From the cell containing the given text, extract its center point as (X, Y) coordinate. 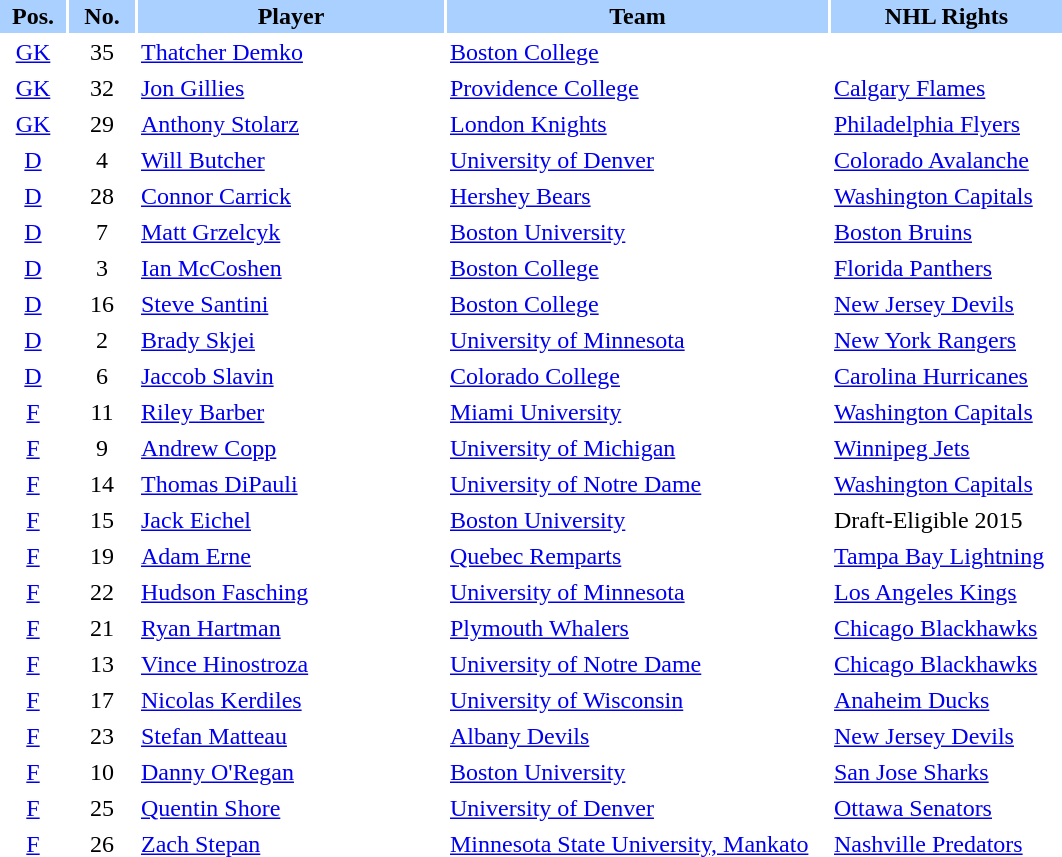
Jaccob Slavin (291, 376)
Vince Hinostroza (291, 664)
Andrew Copp (291, 448)
Providence College (638, 88)
Colorado College (638, 376)
Quebec Remparts (638, 556)
Philadelphia Flyers (946, 124)
29 (102, 124)
32 (102, 88)
Ottawa Senators (946, 808)
Connor Carrick (291, 196)
Player (291, 16)
University of Michigan (638, 448)
Pos. (33, 16)
Carolina Hurricanes (946, 376)
22 (102, 592)
Anaheim Ducks (946, 700)
Los Angeles Kings (946, 592)
6 (102, 376)
3 (102, 268)
Jon Gillies (291, 88)
Miami University (638, 412)
Draft-Eligible 2015 (946, 520)
Team (638, 16)
Colorado Avalanche (946, 160)
San Jose Sharks (946, 772)
Thatcher Demko (291, 52)
Riley Barber (291, 412)
No. (102, 16)
19 (102, 556)
London Knights (638, 124)
Tampa Bay Lightning (946, 556)
25 (102, 808)
11 (102, 412)
Winnipeg Jets (946, 448)
Jack Eichel (291, 520)
Plymouth Whalers (638, 628)
Thomas DiPauli (291, 484)
University of Wisconsin (638, 700)
Will Butcher (291, 160)
4 (102, 160)
Matt Grzelcyk (291, 232)
16 (102, 304)
10 (102, 772)
Anthony Stolarz (291, 124)
Hudson Fasching (291, 592)
14 (102, 484)
21 (102, 628)
Ryan Hartman (291, 628)
Florida Panthers (946, 268)
Ian McCoshen (291, 268)
Hershey Bears (638, 196)
17 (102, 700)
9 (102, 448)
13 (102, 664)
New York Rangers (946, 340)
Calgary Flames (946, 88)
NHL Rights (946, 16)
7 (102, 232)
15 (102, 520)
Quentin Shore (291, 808)
Nicolas Kerdiles (291, 700)
Adam Erne (291, 556)
Steve Santini (291, 304)
Brady Skjei (291, 340)
Danny O'Regan (291, 772)
35 (102, 52)
Boston Bruins (946, 232)
28 (102, 196)
23 (102, 736)
Albany Devils (638, 736)
Stefan Matteau (291, 736)
2 (102, 340)
